For the text-containing cell, return its midpoint in [x, y] coordinate format. 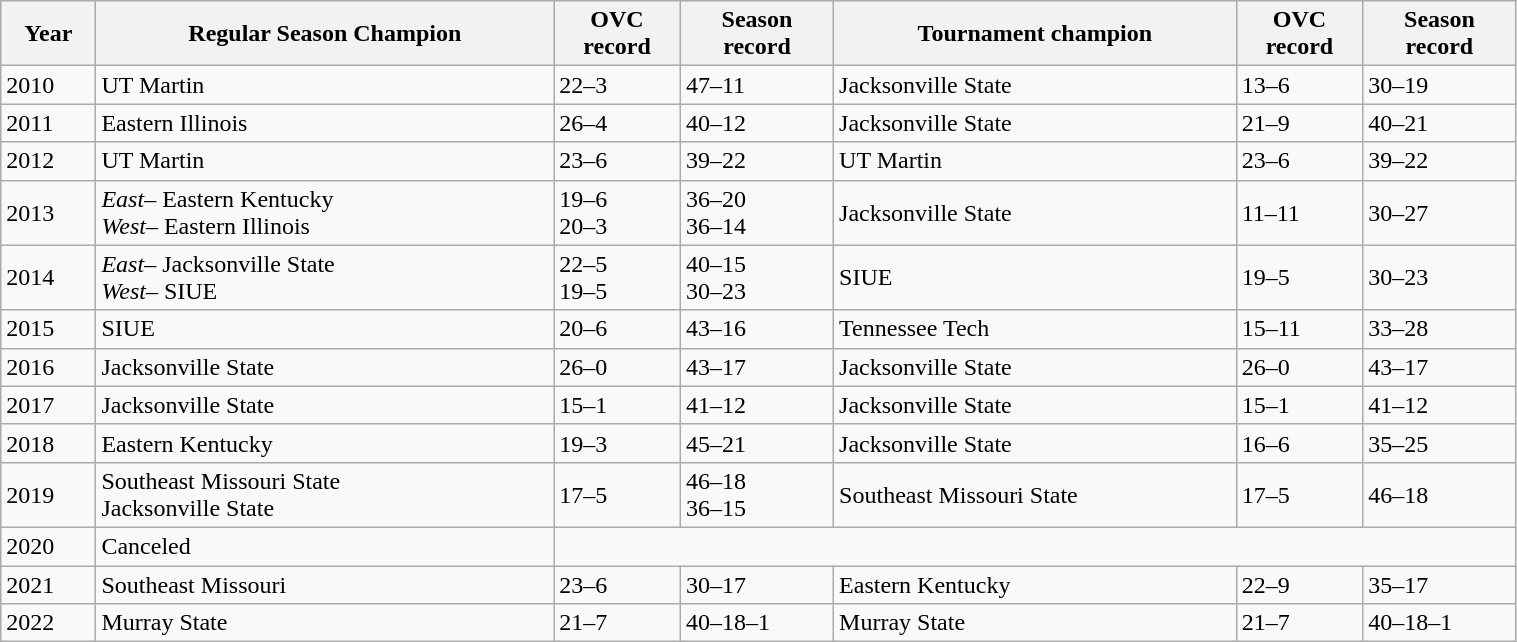
46–18 [1440, 494]
2015 [48, 329]
11–11 [1300, 212]
22–519–5 [618, 278]
2020 [48, 546]
2016 [48, 367]
16–6 [1300, 443]
2013 [48, 212]
47–11 [756, 85]
40–12 [756, 123]
40–21 [1440, 123]
13–6 [1300, 85]
19–3 [618, 443]
20–6 [618, 329]
East– Eastern KentuckyWest– Eastern Illinois [325, 212]
2021 [48, 585]
22–3 [618, 85]
45–21 [756, 443]
35–25 [1440, 443]
East– Jacksonville StateWest– SIUE [325, 278]
Southeast Missouri State [1036, 494]
2017 [48, 405]
2018 [48, 443]
30–17 [756, 585]
33–28 [1440, 329]
2011 [48, 123]
Southeast Missouri [325, 585]
26–4 [618, 123]
2022 [48, 623]
Eastern Illinois [325, 123]
Tournament champion [1036, 34]
30–19 [1440, 85]
30–27 [1440, 212]
46–1836–15 [756, 494]
Southeast Missouri StateJacksonville State [325, 494]
19–5 [1300, 278]
Regular Season Champion [325, 34]
Year [48, 34]
Tennessee Tech [1036, 329]
2019 [48, 494]
30–23 [1440, 278]
2014 [48, 278]
15–11 [1300, 329]
Canceled [325, 546]
40–1530–23 [756, 278]
2012 [48, 161]
2010 [48, 85]
43–16 [756, 329]
22–9 [1300, 585]
36–2036–14 [756, 212]
19–620–3 [618, 212]
21–9 [1300, 123]
35–17 [1440, 585]
